Capture the cell that displays the provided text and extract its [x, y] central coordinate. 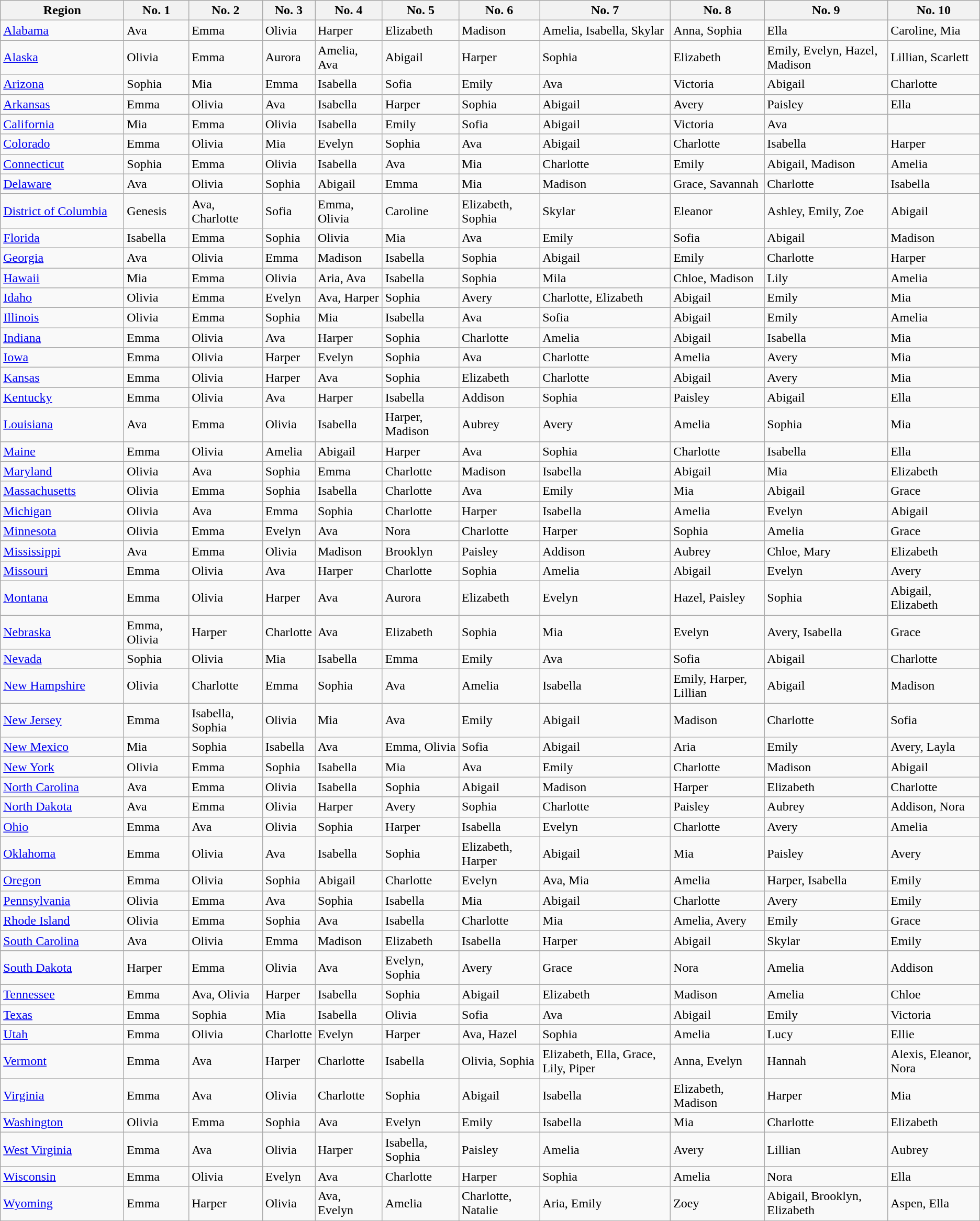
Hannah [826, 1062]
Massachusetts [62, 491]
South Dakota [62, 968]
Chloe, Madison [717, 278]
Maryland [62, 471]
Eleanor [717, 210]
Abigail, Elizabeth [934, 598]
No. 9 [826, 10]
Aspen, Ella [934, 1203]
Amelia, Ava [349, 58]
No. 6 [499, 10]
Ava, Olivia [226, 994]
Connecticut [62, 164]
Arkansas [62, 104]
Maine [62, 451]
Avery, Layla [934, 747]
Elizabeth, Ella, Grace, Lily, Piper [605, 1062]
New Mexico [62, 747]
Kansas [62, 378]
California [62, 124]
Ava, Evelyn [349, 1203]
No. 5 [420, 10]
Caroline, Mia [934, 30]
Arizona [62, 84]
Rhode Island [62, 920]
Elizabeth, Sophia [499, 210]
Wyoming [62, 1203]
Ashley, Emily, Zoe [826, 210]
No. 1 [157, 10]
Grace, Savannah [717, 184]
Charlotte, Natalie [499, 1203]
Olivia, Sophia [499, 1062]
Oklahoma [62, 853]
Minnesota [62, 531]
Chloe [934, 994]
Hawaii [62, 278]
Washington [62, 1123]
Emily, Harper, Lillian [717, 686]
No. 3 [288, 10]
South Carolina [62, 940]
Lillian, Scarlett [934, 58]
Brooklyn [420, 551]
Elizabeth, Madison [717, 1095]
No. 4 [349, 10]
New Jersey [62, 720]
Montana [62, 598]
Avery, Isabella [826, 631]
Kentucky [62, 397]
Genesis [157, 210]
New Hampshire [62, 686]
Chloe, Mary [826, 551]
No. 10 [934, 10]
Evelyn, Sophia [420, 968]
Ava, Mia [605, 881]
Harper, Madison [420, 424]
Aria, Emily [605, 1203]
No. 8 [717, 10]
North Dakota [62, 807]
Idaho [62, 298]
Alaska [62, 58]
Aria [717, 747]
Ohio [62, 827]
Zoey [717, 1203]
Addison, Nora [934, 807]
Charlotte, Elizabeth [605, 298]
Utah [62, 1035]
Pennsylvania [62, 901]
Amelia, Avery [717, 920]
Caroline [420, 210]
Lily [826, 278]
Tennessee [62, 994]
Ava, Hazel [499, 1035]
Florida [62, 238]
Harper, Isabella [826, 881]
West Virginia [62, 1150]
Abigail, Madison [826, 164]
Alexis, Eleanor, Nora [934, 1062]
Wisconsin [62, 1176]
No. 2 [226, 10]
Hazel, Paisley [717, 598]
Colorado [62, 144]
Elizabeth, Harper [499, 853]
Michigan [62, 511]
Emily, Evelyn, Hazel, Madison [826, 58]
Alabama [62, 30]
Anna, Evelyn [717, 1062]
Illinois [62, 318]
Mississippi [62, 551]
North Carolina [62, 787]
Louisiana [62, 424]
Aria, Ava [349, 278]
Region [62, 10]
Abigail, Brooklyn, Elizabeth [826, 1203]
Nevada [62, 659]
Delaware [62, 184]
Ava, Harper [349, 298]
Mila [605, 278]
Anna, Sophia [717, 30]
Lucy [826, 1035]
Lillian [826, 1150]
Indiana [62, 338]
New York [62, 767]
Oregon [62, 881]
District of Columbia [62, 210]
Vermont [62, 1062]
Virginia [62, 1095]
Missouri [62, 571]
Ellie [934, 1035]
Iowa [62, 358]
No. 7 [605, 10]
Nebraska [62, 631]
Georgia [62, 258]
Texas [62, 1014]
Amelia, Isabella, Skylar [605, 30]
Ava, Charlotte [226, 210]
